Provide the (x, y) coordinate of the cell's center where the given text is located.  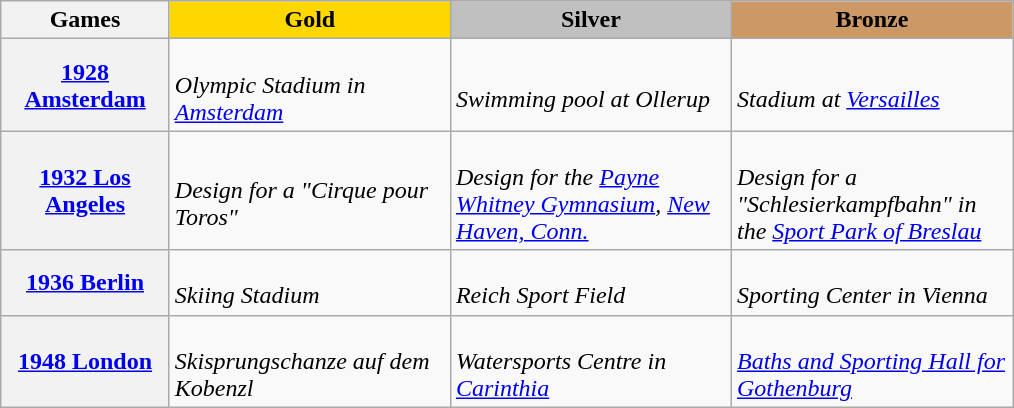
Watersports Centre in Carinthia (590, 361)
Skisprungschanze auf dem Kobenzl (310, 361)
Gold (310, 20)
Silver (590, 20)
Bronze (872, 20)
Baths and Sporting Hall for Gothenburg (872, 361)
1932 Los Angeles (86, 190)
Design for the Payne Whitney Gymnasium, New Haven, Conn. (590, 190)
1948 London (86, 361)
Games (86, 20)
Sporting Center in Vienna (872, 282)
1936 Berlin (86, 282)
Swimming pool at Ollerup (590, 85)
Skiing Stadium (310, 282)
Olympic Stadium in Amsterdam (310, 85)
Stadium at Versailles (872, 85)
Design for a "Schlesierkampfbahn" in the Sport Park of Breslau (872, 190)
1928 Amsterdam (86, 85)
Design for a "Cirque pour Toros" (310, 190)
Reich Sport Field (590, 282)
